Locate the cell with the specified text and output its (X, Y) center coordinate. 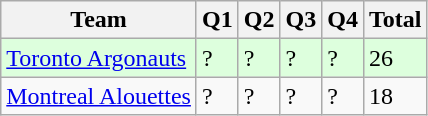
Montreal Alouettes (99, 96)
26 (395, 58)
Q1 (217, 20)
Toronto Argonauts (99, 58)
Total (395, 20)
18 (395, 96)
Q4 (343, 20)
Q2 (259, 20)
Team (99, 20)
Q3 (301, 20)
